Extract the [x, y] coordinate from the center of the cell holding the provided text.  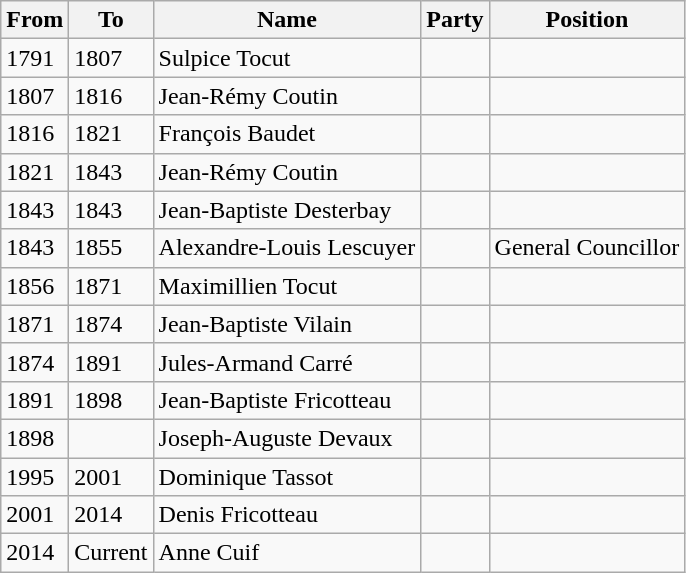
To [111, 20]
Denis Fricotteau [287, 515]
Current [111, 553]
Jules-Armand Carré [287, 362]
Anne Cuif [287, 553]
1855 [111, 248]
Jean-Baptiste Desterbay [287, 210]
Name [287, 20]
Alexandre-Louis Lescuyer [287, 248]
From [35, 20]
Dominique Tassot [287, 477]
1856 [35, 286]
General Councillor [587, 248]
Jean-Baptiste Fricotteau [287, 400]
1995 [35, 477]
Sulpice Tocut [287, 58]
Maximillien Tocut [287, 286]
Party [455, 20]
Position [587, 20]
1791 [35, 58]
Joseph-Auguste Devaux [287, 438]
Jean-Baptiste Vilain [287, 324]
François Baudet [287, 134]
